Determine the [x, y] coordinate at the center of the cell enclosing the given text.  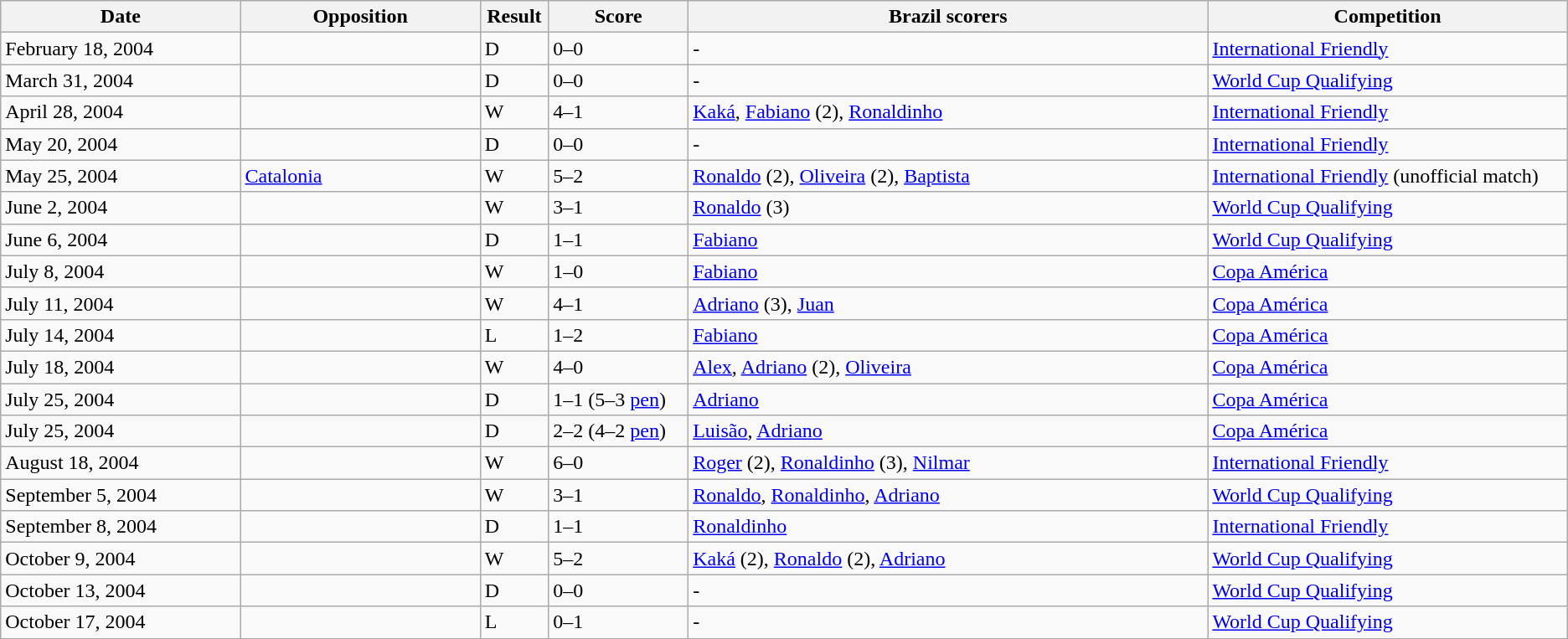
October 13, 2004 [121, 590]
Result [514, 17]
0–1 [618, 622]
Ronaldo, Ronaldinho, Adriano [948, 495]
July 8, 2004 [121, 271]
Adriano [948, 399]
Competition [1387, 17]
1–1 (5–3 pen) [618, 399]
Opposition [360, 17]
Date [121, 17]
Luisão, Adriano [948, 431]
September 5, 2004 [121, 495]
Catalonia [360, 176]
1–0 [618, 271]
1–2 [618, 335]
Kaká (2), Ronaldo (2), Adriano [948, 559]
2–2 (4–2 pen) [618, 431]
6–0 [618, 463]
April 28, 2004 [121, 112]
Adriano (3), Juan [948, 303]
Brazil scorers [948, 17]
Roger (2), Ronaldinho (3), Nilmar [948, 463]
February 18, 2004 [121, 49]
Kaká, Fabiano (2), Ronaldinho [948, 112]
May 25, 2004 [121, 176]
September 8, 2004 [121, 527]
July 14, 2004 [121, 335]
Ronaldinho [948, 527]
May 20, 2004 [121, 144]
June 6, 2004 [121, 240]
October 9, 2004 [121, 559]
Ronaldo (3) [948, 208]
July 11, 2004 [121, 303]
International Friendly (unofficial match) [1387, 176]
July 18, 2004 [121, 367]
June 2, 2004 [121, 208]
August 18, 2004 [121, 463]
4–0 [618, 367]
Alex, Adriano (2), Oliveira [948, 367]
Ronaldo (2), Oliveira (2), Baptista [948, 176]
Score [618, 17]
March 31, 2004 [121, 80]
October 17, 2004 [121, 622]
